Return [x, y] of the center of cell containing provided text 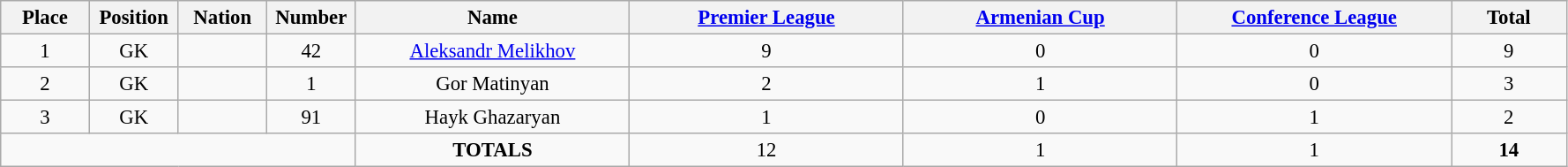
Number [312, 18]
Place [46, 18]
14 [1510, 150]
12 [767, 150]
Name [492, 18]
Position [134, 18]
Hayk Ghazaryan [492, 118]
Premier League [767, 18]
Conference League [1314, 18]
TOTALS [492, 150]
Aleksandr Melikhov [492, 51]
42 [312, 51]
Armenian Cup [1041, 18]
Gor Matinyan [492, 84]
91 [312, 118]
Total [1510, 18]
Nation [222, 18]
